Return (x, y) of the center of cell containing provided text 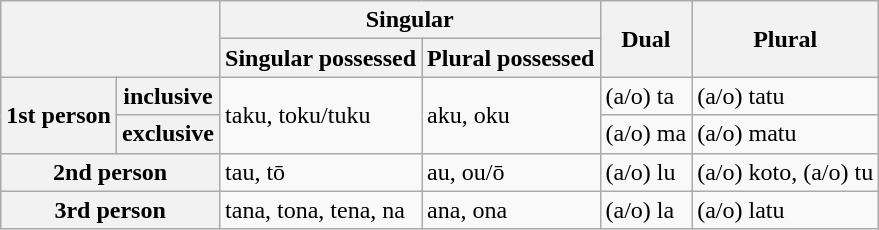
(a/o) tatu (786, 96)
au, ou/ō (511, 172)
Plural possessed (511, 58)
taku, toku/tuku (321, 115)
(a/o) koto, (a/o) tu (786, 172)
(a/o) la (646, 210)
tana, tona, tena, na (321, 210)
Dual (646, 39)
aku, oku (511, 115)
exclusive (168, 134)
(a/o) latu (786, 210)
ana, ona (511, 210)
tau, tō (321, 172)
2nd person (110, 172)
inclusive (168, 96)
(a/o) ta (646, 96)
(a/o) matu (786, 134)
3rd person (110, 210)
Singular (410, 20)
Singular possessed (321, 58)
1st person (59, 115)
(a/o) lu (646, 172)
Plural (786, 39)
(a/o) ma (646, 134)
